Capture the cell that displays the provided text and extract its (X, Y) central coordinate. 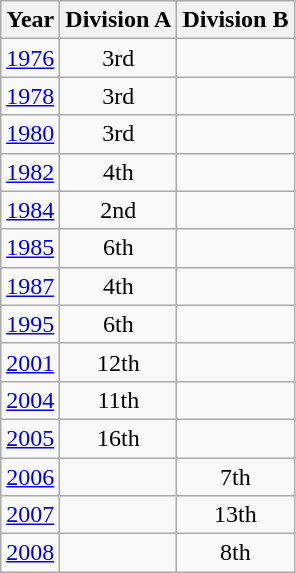
2nd (118, 210)
1980 (30, 134)
1982 (30, 172)
16th (118, 438)
1985 (30, 248)
1984 (30, 210)
2004 (30, 400)
2008 (30, 553)
7th (236, 477)
8th (236, 553)
1978 (30, 96)
2005 (30, 438)
13th (236, 515)
2001 (30, 362)
Year (30, 20)
1995 (30, 324)
1976 (30, 58)
12th (118, 362)
2006 (30, 477)
11th (118, 400)
1987 (30, 286)
Division A (118, 20)
Division B (236, 20)
2007 (30, 515)
